Detect which cell encompasses the target text, then output its [x, y] center coordinate. 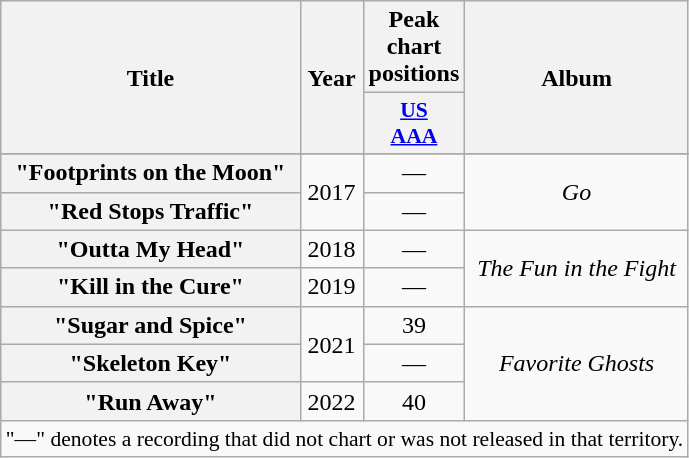
The Fun in the Fight [576, 268]
USAAA [414, 124]
Favorite Ghosts [576, 363]
39 [414, 325]
40 [414, 401]
Album [576, 78]
2017 [332, 192]
"Kill in the Cure" [150, 287]
"Red Stops Traffic" [150, 211]
Title [150, 78]
2021 [332, 344]
"Skeleton Key" [150, 363]
2019 [332, 287]
"Sugar and Spice" [150, 325]
2018 [332, 249]
"—" denotes a recording that did not chart or was not released in that territory. [345, 438]
Go [576, 192]
"Footprints on the Moon" [150, 173]
"Run Away" [150, 401]
Year [332, 78]
"Outta My Head" [150, 249]
2022 [332, 401]
Peak chart positions [414, 47]
